Detect which cell encompasses the target text, then output its (x, y) center coordinate. 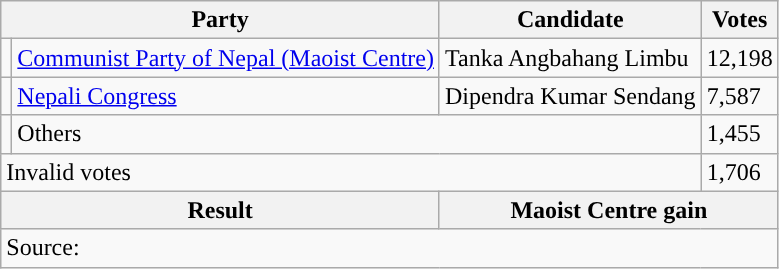
Result (220, 210)
Nepali Congress (226, 96)
Invalid votes (351, 172)
7,587 (740, 96)
Source: (390, 248)
Party (220, 20)
Tanka Angbahang Limbu (570, 58)
Candidate (570, 20)
Maoist Centre gain (608, 210)
12,198 (740, 58)
1,455 (740, 134)
1,706 (740, 172)
Others (356, 134)
Communist Party of Nepal (Maoist Centre) (226, 58)
Dipendra Kumar Sendang (570, 96)
Votes (740, 20)
